From the cell containing the given text, extract its center point as [x, y] coordinate. 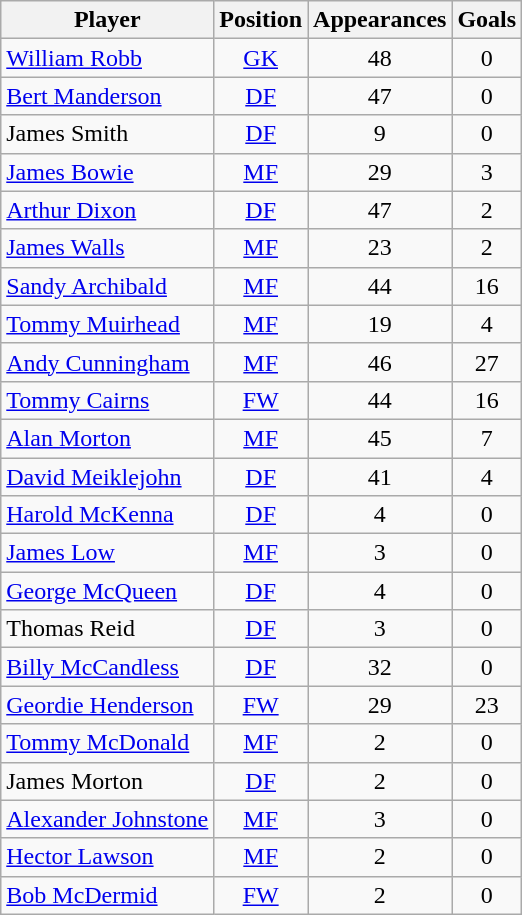
7 [487, 438]
Billy McCandless [108, 667]
James Smith [108, 134]
19 [380, 324]
Appearances [380, 20]
41 [380, 477]
27 [487, 362]
Tommy Muirhead [108, 324]
George McQueen [108, 591]
Bert Manderson [108, 96]
GK [261, 58]
Tommy McDonald [108, 743]
Player [108, 20]
Alan Morton [108, 438]
James Morton [108, 781]
David Meiklejohn [108, 477]
William Robb [108, 58]
Andy Cunningham [108, 362]
48 [380, 58]
Position [261, 20]
James Low [108, 553]
Bob McDermid [108, 895]
Thomas Reid [108, 629]
Tommy Cairns [108, 400]
Alexander Johnstone [108, 819]
Hector Lawson [108, 857]
James Bowie [108, 172]
45 [380, 438]
Geordie Henderson [108, 705]
Harold McKenna [108, 515]
Arthur Dixon [108, 210]
46 [380, 362]
James Walls [108, 248]
Goals [487, 20]
9 [380, 134]
Sandy Archibald [108, 286]
32 [380, 667]
